From the cell containing the given text, extract its center point as [X, Y] coordinate. 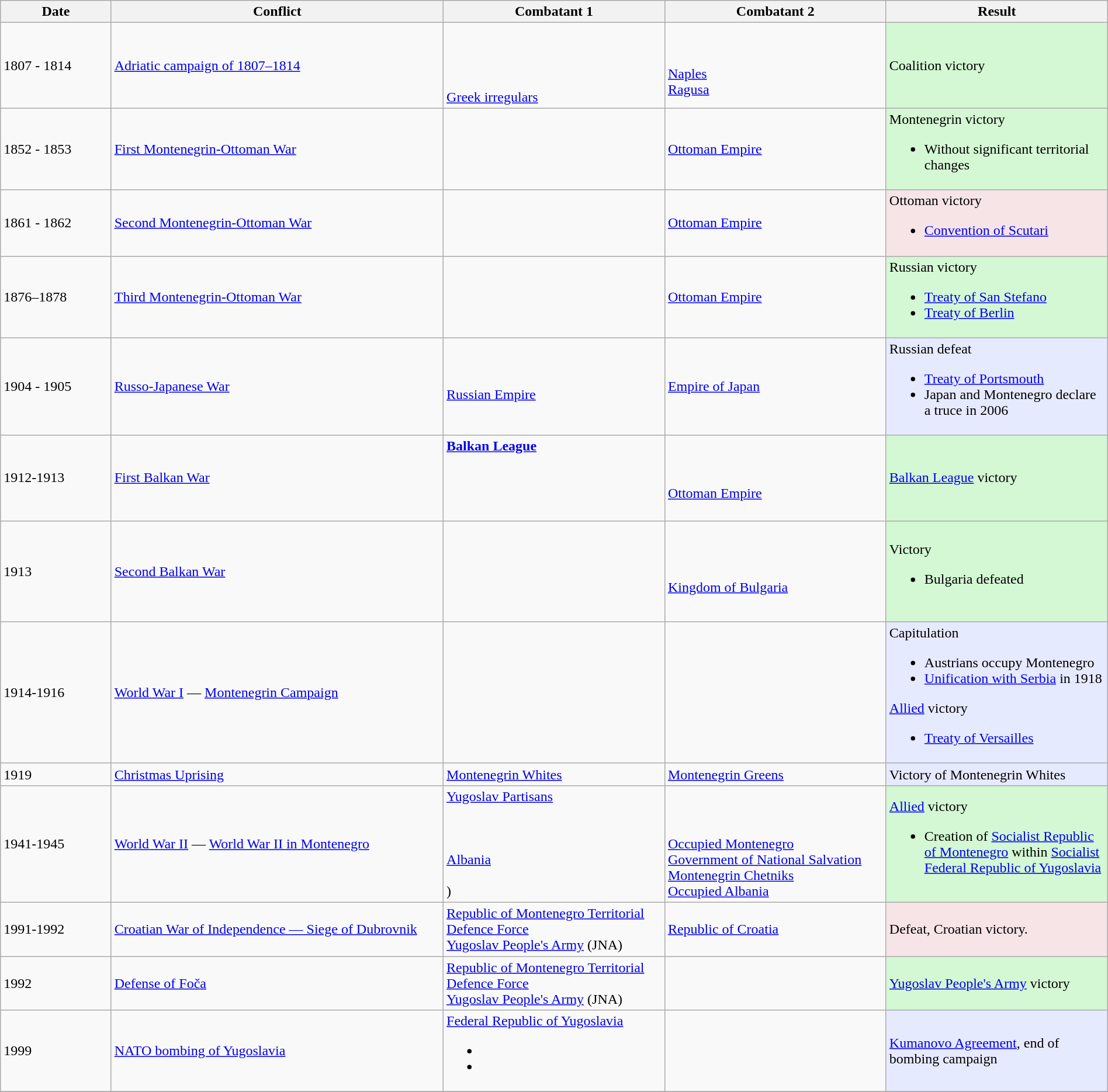
1992 [56, 983]
Result [997, 12]
Federal Republic of Yugoslavia [554, 1051]
Date [56, 12]
NATO bombing of Yugoslavia [277, 1051]
Adriatic campaign of 1807–1814 [277, 65]
Naples Ragusa [775, 65]
Defense of Foča [277, 983]
Christmas Uprising [277, 774]
Montenegrin victoryWithout significant territorial changes [997, 149]
Yugoslav People's Army victory [997, 983]
Montenegrin Whites [554, 774]
Kingdom of Bulgaria [775, 571]
Greek irregulars [554, 65]
Conflict [277, 12]
World War I — Montenegrin Campaign [277, 692]
Ottoman victoryConvention of Scutari [997, 223]
1999 [56, 1051]
Balkan League victory [997, 478]
1913 [56, 571]
1852 - 1853 [56, 149]
Second Balkan War [277, 571]
Republic of Croatia [775, 929]
Coalition victory [997, 65]
Combatant 2 [775, 12]
Second Montenegrin-Ottoman War [277, 223]
1912-1913 [56, 478]
Combatant 1 [554, 12]
Russian Empire [554, 387]
VictoryBulgaria defeated [997, 571]
Russian defeatTreaty of PortsmouthJapan and Montenegro declare a truce in 2006 [997, 387]
1941-1945 [56, 844]
CapitulationAustrians occupy MontenegroUnification with Serbia in 1918Allied victoryTreaty of Versailles [997, 692]
Victory of Montenegrin Whites [997, 774]
Allied victoryCreation of Socialist Republic of Montenegro within Socialist Federal Republic of Yugoslavia [997, 844]
1914-1916 [56, 692]
Third Montenegrin-Ottoman War [277, 297]
Montenegrin Greens [775, 774]
1904 - 1905 [56, 387]
Croatian War of Independence — Siege of Dubrovnik [277, 929]
World War II — World War II in Montenegro [277, 844]
1807 - 1814 [56, 65]
1991-1992 [56, 929]
First Balkan War [277, 478]
Empire of Japan [775, 387]
Balkan League [554, 478]
Russo-Japanese War [277, 387]
1861 - 1862 [56, 223]
Yugoslav Partisans Albania ) [554, 844]
1919 [56, 774]
Russian victoryTreaty of San StefanoTreaty of Berlin [997, 297]
Occupied Montenegro Government of National Salvation Montenegrin Chetniks Occupied Albania [775, 844]
Defeat, Croatian victory. [997, 929]
First Montenegrin-Ottoman War [277, 149]
1876–1878 [56, 297]
Kumanovo Agreement, end of bombing campaign [997, 1051]
